Find where the given text appears and provide that cell's center as [x, y] coordinate. 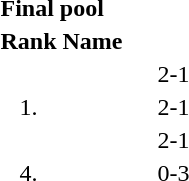
Name [92, 41]
